Find where the given text appears and provide that cell's center as (x, y) coordinate. 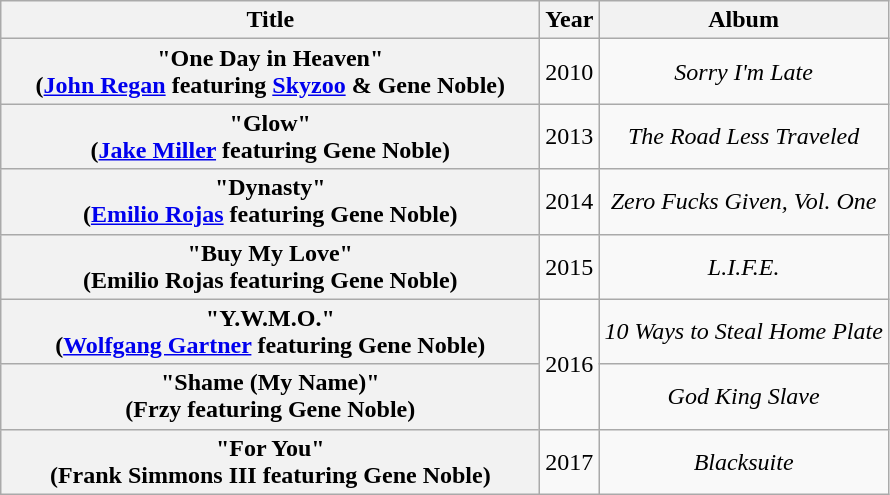
2015 (570, 266)
"Dynasty"(Emilio Rojas featuring Gene Noble) (270, 202)
"Glow"(Jake Miller featuring Gene Noble) (270, 136)
10 Ways to Steal Home Plate (744, 332)
"For You"(Frank Simmons III featuring Gene Noble) (270, 462)
"Buy My Love"(Emilio Rojas featuring Gene Noble) (270, 266)
Blacksuite (744, 462)
Zero Fucks Given, Vol. One (744, 202)
2010 (570, 72)
2014 (570, 202)
"Shame (My Name)"(Frzy featuring Gene Noble) (270, 396)
2013 (570, 136)
Sorry I'm Late (744, 72)
Album (744, 20)
Year (570, 20)
God King Slave (744, 396)
"Y.W.M.O."(Wolfgang Gartner featuring Gene Noble) (270, 332)
The Road Less Traveled (744, 136)
"One Day in Heaven"(John Regan featuring Skyzoo & Gene Noble) (270, 72)
Title (270, 20)
2016 (570, 364)
L.I.F.E. (744, 266)
2017 (570, 462)
